Locate the cell with the specified text and output its (X, Y) center coordinate. 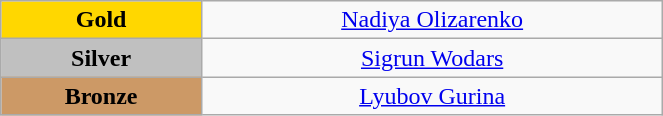
Sigrun Wodars (432, 58)
Silver (102, 58)
Gold (102, 20)
Nadiya Olizarenko (432, 20)
Lyubov Gurina (432, 96)
Bronze (102, 96)
